Provide the (x, y) coordinate of the cell's center where the given text is located.  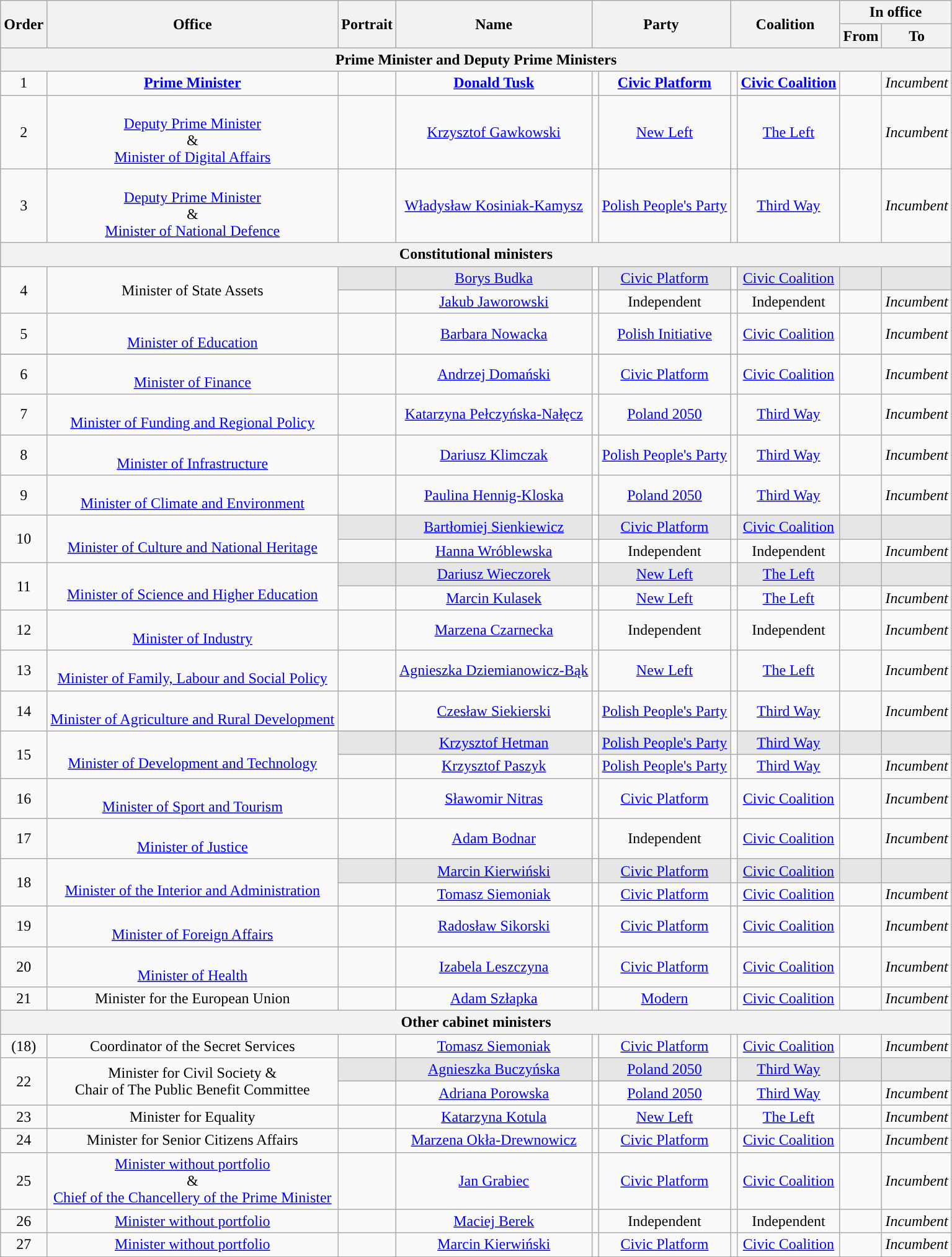
18 (24, 882)
Minister of Funding and Regional Policy (192, 414)
Agnieszka Dziemianowicz-Bąk (494, 670)
8 (24, 454)
17 (24, 839)
Minister without portfolio & Chief of the Chancellery of the Prime Minister (192, 1181)
Paulina Hennig-Kloska (494, 495)
Marcin Kulasek (494, 598)
6 (24, 374)
Prime Minister and Deputy Prime Ministers (476, 60)
Adriana Porowska (494, 1093)
16 (24, 798)
Adam Szłapka (494, 999)
Czesław Siekierski (494, 711)
Minister of Health (192, 967)
22 (24, 1081)
Radosław Sikorski (494, 926)
Sławomir Nitras (494, 798)
4 (24, 290)
Władysław Kosiniak-Kamysz (494, 206)
19 (24, 926)
Minister of Agriculture and Rural Development (192, 711)
Andrzej Domański (494, 374)
21 (24, 999)
3 (24, 206)
Izabela Leszczyna (494, 967)
Party (661, 24)
9 (24, 495)
Krzysztof Gawkowski (494, 132)
10 (24, 539)
Deputy Prime Minister & Minister of National Defence (192, 206)
Marzena Czarnecka (494, 630)
Minister of Science and Higher Education (192, 586)
20 (24, 967)
Katarzyna Pełczyńska-Nałęcz (494, 414)
Minister of State Assets (192, 290)
Hanna Wróblewska (494, 551)
Barbara Nowacka (494, 334)
Donald Tusk (494, 83)
11 (24, 586)
Agnieszka Buczyńska (494, 1070)
Maciej Berek (494, 1221)
Order (24, 24)
Deputy Prime Minister & Minister of Digital Affairs (192, 132)
Minister of Foreign Affairs (192, 926)
2 (24, 132)
Dariusz Wieczorek (494, 575)
In office (896, 12)
25 (24, 1181)
Minister of Sport and Tourism (192, 798)
Krzysztof Hetman (494, 743)
7 (24, 414)
Constitutional ministers (476, 254)
Coalition (785, 24)
13 (24, 670)
24 (24, 1140)
14 (24, 711)
Minister of Infrastructure (192, 454)
Minister of the Interior and Administration (192, 882)
Borys Budka (494, 278)
Krzysztof Paszyk (494, 766)
Minister of Climate and Environment (192, 495)
Minister of Family, Labour and Social Policy (192, 670)
1 (24, 83)
Jan Grabiec (494, 1181)
Minister of Finance (192, 374)
Coordinator of the Secret Services (192, 1046)
5 (24, 334)
Dariusz Klimczak (494, 454)
Portrait (367, 24)
Other cabinet ministers (476, 1022)
23 (24, 1117)
Minister of Industry (192, 630)
To (917, 36)
From (861, 36)
Katarzyna Kotula (494, 1117)
Minister of Development and Technology (192, 754)
27 (24, 1245)
15 (24, 754)
Name (494, 24)
Polish Initiative (665, 334)
Minister of Education (192, 334)
Adam Bodnar (494, 839)
Minister of Justice (192, 839)
Minister of Culture and National Heritage (192, 539)
Minister for Civil Society & Chair of The Public Benefit Committee (192, 1081)
Marzena Okła-Drewnowicz (494, 1140)
Modern (665, 999)
Minister for Equality (192, 1117)
26 (24, 1221)
Minister for Senior Citizens Affairs (192, 1140)
(18) (24, 1046)
Prime Minister (192, 83)
Bartłomiej Sienkiewicz (494, 527)
12 (24, 630)
Office (192, 24)
Minister for the European Union (192, 999)
Jakub Jaworowski (494, 302)
